Determine the [x, y] coordinate at the center of the cell enclosing the given text.  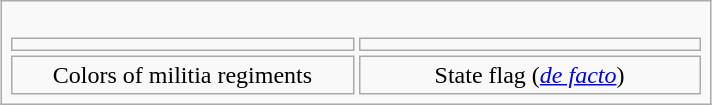
State flag (de facto) [530, 75]
Colors of militia regiments [182, 75]
Colors of militia regiments State flag (de facto) [356, 53]
